Find where the given text appears and provide that cell's center as (X, Y) coordinate. 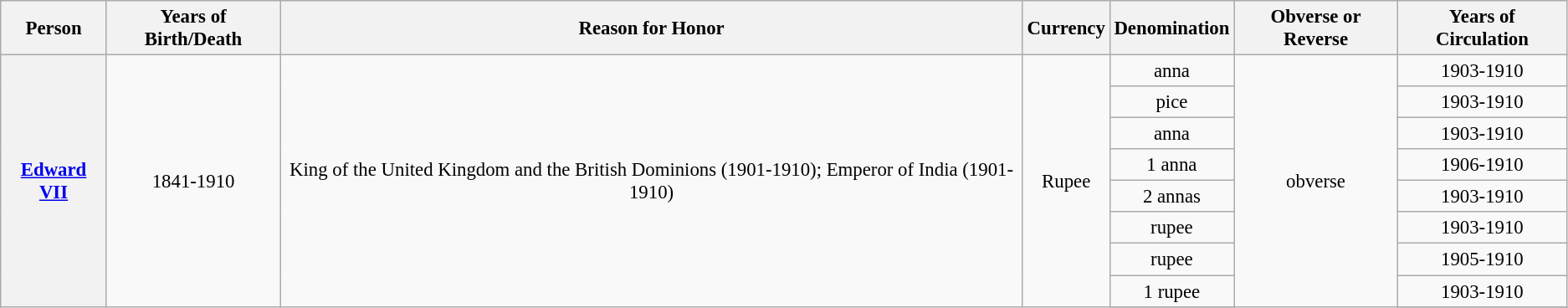
1 rupee (1171, 291)
2 annas (1171, 197)
King of the United Kingdom and the British Dominions (1901-1910); Emperor of India (1901-1910) (651, 181)
Reason for Honor (651, 28)
Obverse or Reverse (1316, 28)
1906-1910 (1482, 165)
pice (1171, 102)
Rupee (1066, 181)
Years of Circulation (1482, 28)
Edward VII (54, 181)
obverse (1316, 181)
Person (54, 28)
1 anna (1171, 165)
Currency (1066, 28)
1905-1910 (1482, 259)
Years of Birth/Death (193, 28)
1841-1910 (193, 181)
Denomination (1171, 28)
